Detect which cell encompasses the target text, then output its [x, y] center coordinate. 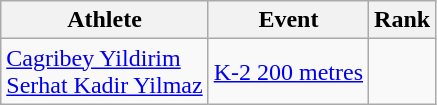
Rank [402, 20]
K-2 200 metres [288, 72]
Athlete [104, 20]
Event [288, 20]
Cagribey Yildirim Serhat Kadir Yilmaz [104, 72]
